Scan for the cell matching the given text and deliver its [x, y] coordinate at center. 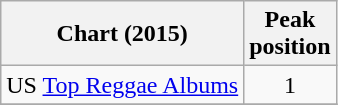
1 [290, 85]
Chart (2015) [122, 34]
Peakposition [290, 34]
US Top Reggae Albums [122, 85]
